For the text-containing cell, return its midpoint in [X, Y] coordinate format. 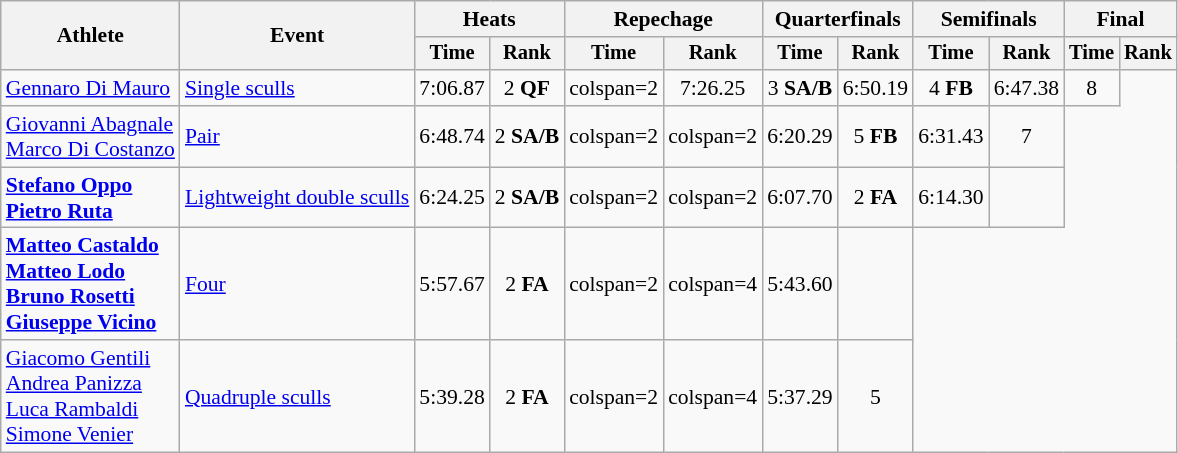
Giovanni AbagnaleMarco Di Costanzo [90, 136]
Quarterfinals [838, 19]
5:37.29 [800, 396]
2 QF [527, 88]
5:57.67 [452, 284]
6:07.70 [800, 198]
Lightweight double sculls [297, 198]
7:06.87 [452, 88]
4 FB [950, 88]
6:50.19 [876, 88]
6:20.29 [800, 136]
6:48.74 [452, 136]
5 FB [876, 136]
Final [1120, 19]
Gennaro Di Mauro [90, 88]
5:39.28 [452, 396]
Athlete [90, 36]
5 [876, 396]
7 [1026, 136]
Stefano OppoPietro Ruta [90, 198]
Semifinals [988, 19]
5:43.60 [800, 284]
Repechage [663, 19]
6:31.43 [950, 136]
6:14.30 [950, 198]
Single sculls [297, 88]
3 SA/B [800, 88]
Event [297, 36]
6:24.25 [452, 198]
8 [1092, 88]
Quadruple sculls [297, 396]
6:47.38 [1026, 88]
Giacomo GentiliAndrea PanizzaLuca RambaldiSimone Venier [90, 396]
Matteo CastaldoMatteo LodoBruno RosettiGiuseppe Vicino [90, 284]
Four [297, 284]
Heats [489, 19]
7:26.25 [712, 88]
Pair [297, 136]
